Determine the [X, Y] coordinate at the center of the cell enclosing the given text.  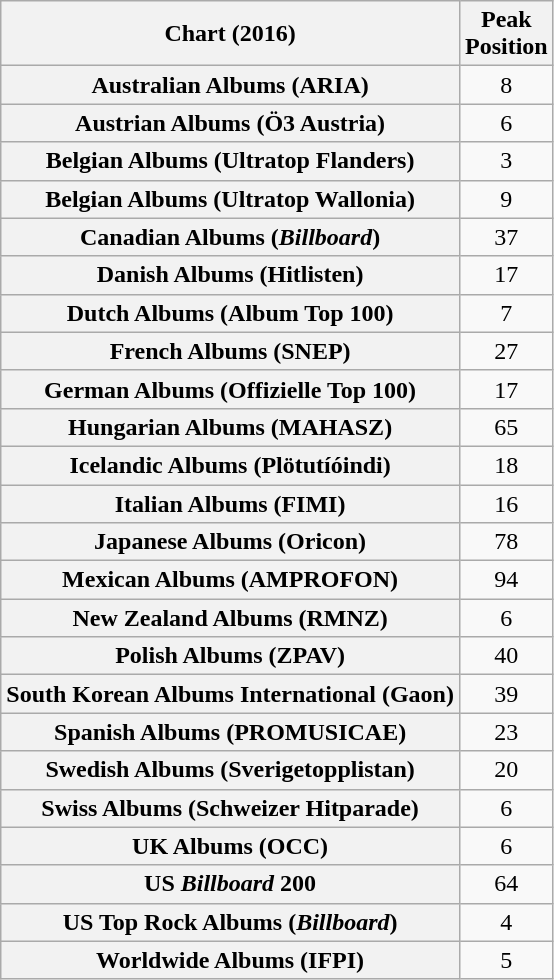
5 [506, 960]
Austrian Albums (Ö3 Austria) [230, 123]
Belgian Albums (Ultratop Wallonia) [230, 199]
Hungarian Albums (MAHASZ) [230, 427]
US Top Rock Albums (Billboard) [230, 922]
Swedish Albums (Sverigetopplistan) [230, 770]
94 [506, 580]
Swiss Albums (Schweizer Hitparade) [230, 808]
65 [506, 427]
Chart (2016) [230, 34]
27 [506, 351]
39 [506, 694]
UK Albums (OCC) [230, 846]
US Billboard 200 [230, 884]
Spanish Albums (PROMUSICAE) [230, 732]
8 [506, 85]
PeakPosition [506, 34]
4 [506, 922]
New Zealand Albums (RMNZ) [230, 618]
16 [506, 503]
20 [506, 770]
French Albums (SNEP) [230, 351]
40 [506, 656]
Polish Albums (ZPAV) [230, 656]
78 [506, 542]
Danish Albums (Hitlisten) [230, 275]
Australian Albums (ARIA) [230, 85]
37 [506, 237]
Belgian Albums (Ultratop Flanders) [230, 161]
German Albums (Offizielle Top 100) [230, 389]
23 [506, 732]
Canadian Albums (Billboard) [230, 237]
9 [506, 199]
Japanese Albums (Oricon) [230, 542]
64 [506, 884]
18 [506, 465]
3 [506, 161]
Dutch Albums (Album Top 100) [230, 313]
7 [506, 313]
Mexican Albums (AMPROFON) [230, 580]
Worldwide Albums (IFPI) [230, 960]
Italian Albums (FIMI) [230, 503]
South Korean Albums International (Gaon) [230, 694]
Icelandic Albums (Plötutíóindi) [230, 465]
